Scan for the cell matching the given text and deliver its [X, Y] coordinate at center. 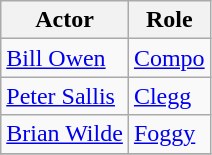
Clegg [169, 96]
Role [169, 20]
Peter Sallis [65, 96]
Compo [169, 58]
Foggy [169, 134]
Bill Owen [65, 58]
Actor [65, 20]
Brian Wilde [65, 134]
